Detect which cell encompasses the target text, then output its [x, y] center coordinate. 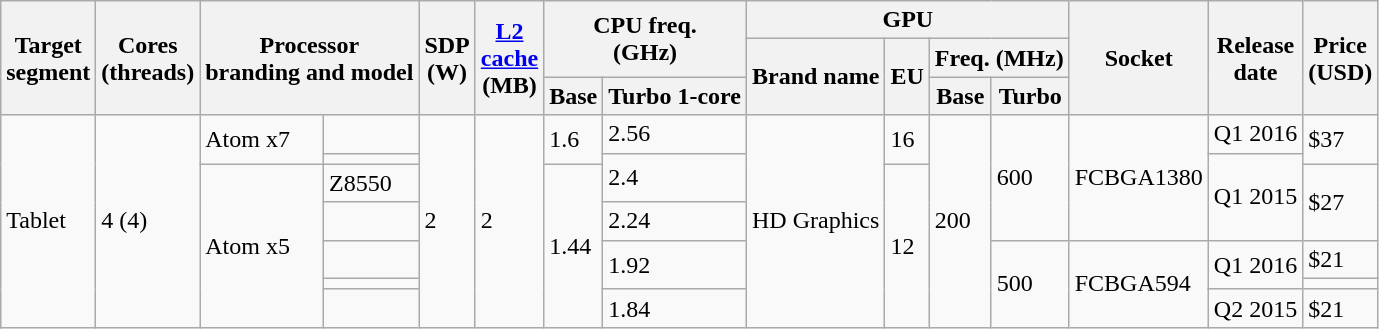
Price(USD) [1340, 58]
Releasedate [1255, 58]
Tablet [48, 221]
FCBGA1380 [1138, 178]
4 (4) [148, 221]
EU [907, 77]
1.84 [675, 308]
2.4 [675, 178]
1.92 [675, 264]
Atom x5 [262, 246]
1.44 [574, 246]
Targetsegment [48, 58]
1.6 [574, 140]
Brand name [815, 77]
Processorbranding and model [310, 58]
2.24 [675, 221]
$37 [1340, 140]
Z8550 [372, 183]
500 [1030, 284]
GPU [908, 20]
Turbo [1030, 96]
200 [960, 221]
CPU freq.(GHz) [646, 39]
HD Graphics [815, 221]
L2cache(MB) [509, 58]
Atom x7 [262, 140]
Freq. (MHz) [999, 58]
16 [907, 140]
2.56 [675, 134]
600 [1030, 178]
SDP(W) [447, 58]
Cores(threads) [148, 58]
Q1 2015 [1255, 196]
Socket [1138, 58]
$27 [1340, 202]
FCBGA594 [1138, 284]
Q2 2015 [1255, 308]
Turbo 1-core [675, 96]
12 [907, 246]
